Search for the cell housing the specified text and yield its (x, y) center coordinate. 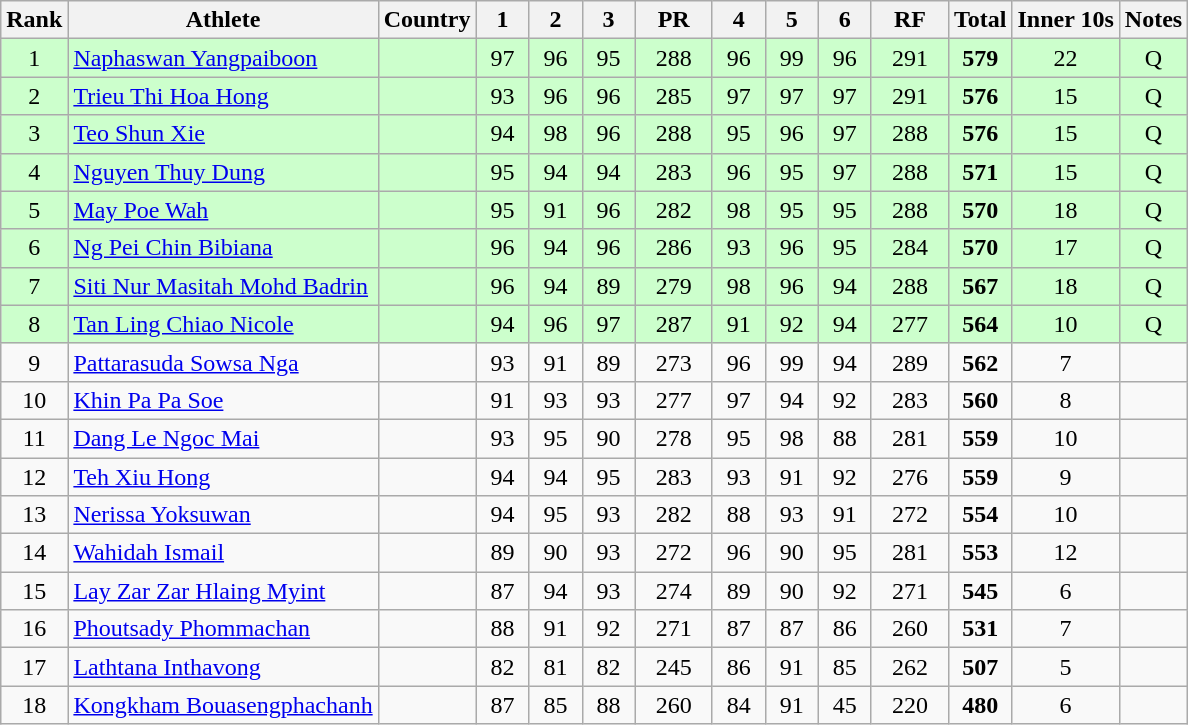
278 (674, 438)
Naphaswan Yangpaiboon (223, 58)
Inner 10s (1066, 20)
245 (674, 667)
289 (910, 362)
285 (674, 96)
Siti Nur Masitah Mohd Badrin (223, 286)
Athlete (223, 20)
Trieu Thi Hoa Hong (223, 96)
Total (980, 20)
16 (34, 629)
480 (980, 705)
13 (34, 515)
Khin Pa Pa Soe (223, 400)
14 (34, 553)
RF (910, 20)
45 (844, 705)
554 (980, 515)
Kongkham Bouasengphachanh (223, 705)
Wahidah Ismail (223, 553)
May Poe Wah (223, 210)
284 (910, 248)
Tan Ling Chiao Nicole (223, 324)
262 (910, 667)
273 (674, 362)
553 (980, 553)
Pattarasuda Sowsa Nga (223, 362)
Teh Xiu Hong (223, 477)
Notes (1153, 20)
Teo Shun Xie (223, 134)
22 (1066, 58)
220 (910, 705)
PR (674, 20)
Nguyen Thuy Dung (223, 172)
11 (34, 438)
567 (980, 286)
545 (980, 591)
Phoutsady Phommachan (223, 629)
Country (427, 20)
Lay Zar Zar Hlaing Myint (223, 591)
564 (980, 324)
560 (980, 400)
Lathtana Inthavong (223, 667)
Rank (34, 20)
274 (674, 591)
279 (674, 286)
81 (556, 667)
84 (738, 705)
286 (674, 248)
276 (910, 477)
Nerissa Yoksuwan (223, 515)
Ng Pei Chin Bibiana (223, 248)
562 (980, 362)
571 (980, 172)
531 (980, 629)
Dang Le Ngoc Mai (223, 438)
579 (980, 58)
287 (674, 324)
507 (980, 667)
